Extract the (X, Y) coordinate from the center of the cell holding the provided text.  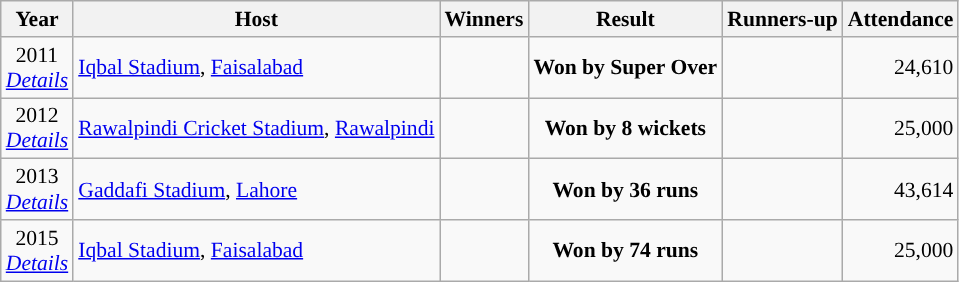
43,614 (901, 190)
Host (256, 19)
Year (37, 19)
Runners-up (782, 19)
24,610 (901, 68)
Won by 74 runs (625, 250)
Gaddafi Stadium, Lahore (256, 190)
Won by Super Over (625, 68)
Rawalpindi Cricket Stadium, Rawalpindi (256, 128)
2013Details (37, 190)
Attendance (901, 19)
2015Details (37, 250)
2011Details (37, 68)
Result (625, 19)
Winners (484, 19)
Won by 8 wickets (625, 128)
Won by 36 runs (625, 190)
2012Details (37, 128)
